Scan for the cell matching the given text and deliver its [x, y] coordinate at center. 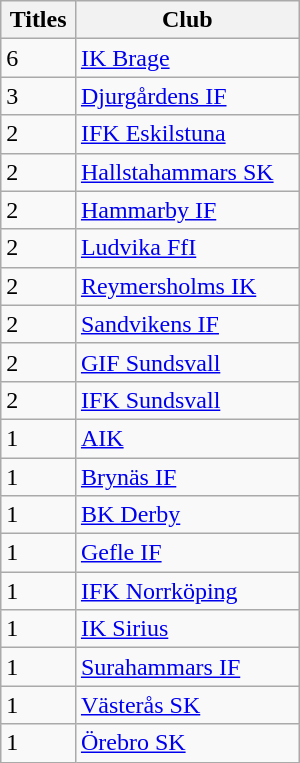
Västerås SK [187, 705]
IFK Sundsvall [187, 400]
Reymersholms IK [187, 286]
Hallstahammars SK [187, 172]
Gefle IF [187, 553]
IFK Eskilstuna [187, 134]
IK Brage [187, 58]
Hammarby IF [187, 210]
3 [38, 96]
IFK Norrköping [187, 591]
Ludvika FfI [187, 248]
GIF Sundsvall [187, 362]
Surahammars IF [187, 667]
BK Derby [187, 515]
Club [187, 20]
6 [38, 58]
Brynäs IF [187, 477]
Djurgårdens IF [187, 96]
IK Sirius [187, 629]
AIK [187, 438]
Titles [38, 20]
Örebro SK [187, 743]
Sandvikens IF [187, 324]
